Capture the cell that displays the provided text and extract its [x, y] central coordinate. 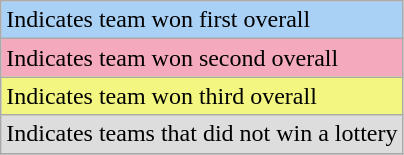
Indicates team won second overall [202, 58]
Indicates teams that did not win a lottery [202, 134]
Indicates team won first overall [202, 20]
Indicates team won third overall [202, 96]
